For the text-containing cell, return its midpoint in [X, Y] coordinate format. 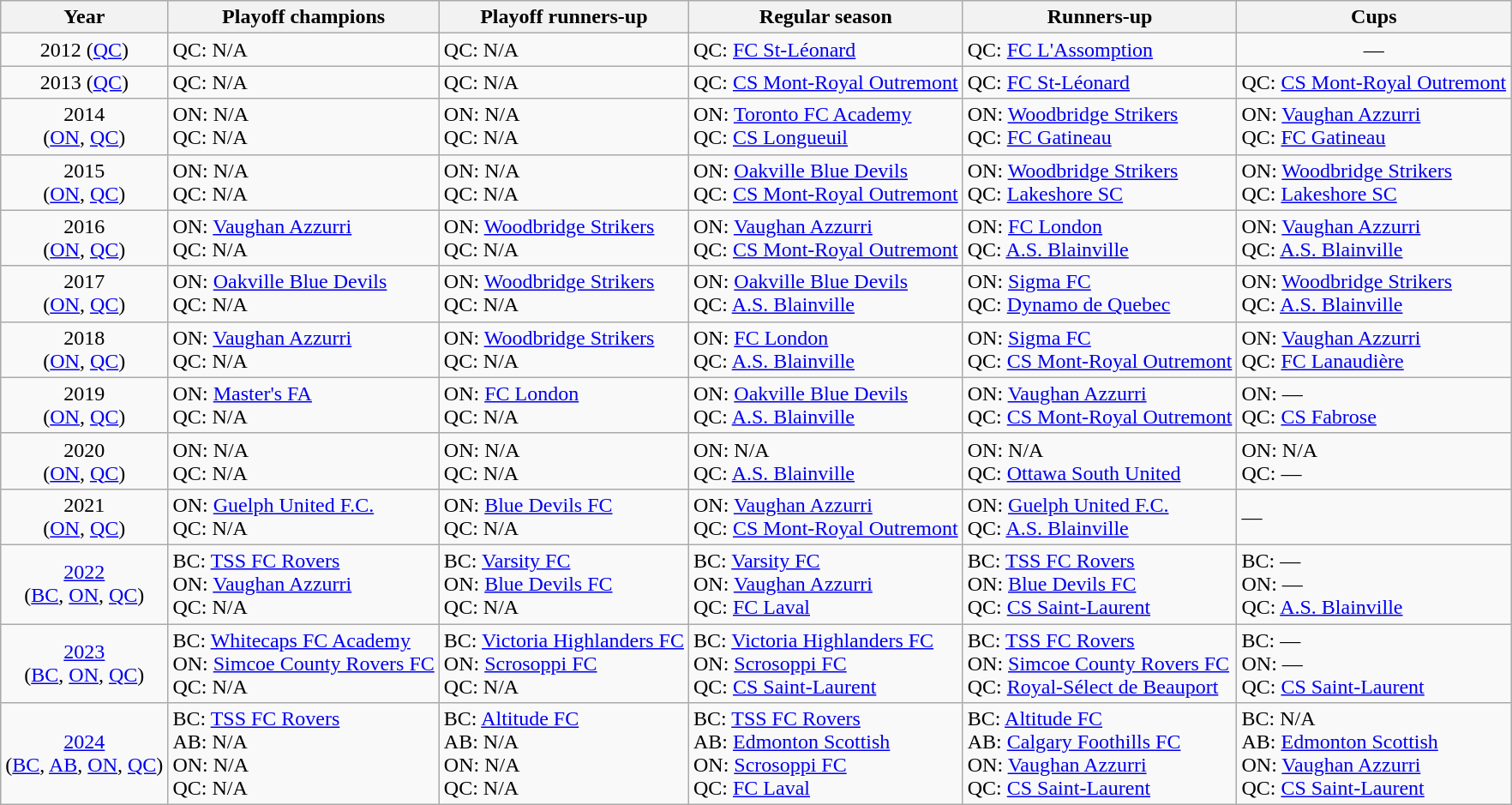
Playoff runners-up [564, 17]
2020(ON, QC) [84, 461]
2018(ON, QC) [84, 350]
BC: N/AAB: Edmonton ScottishON: Vaughan AzzurriQC: CS Saint-Laurent [1374, 754]
BC: Victoria Highlanders FCON: Scrosoppi FCQC: N/A [564, 664]
Regular season [825, 17]
BC: —ON: —QC: CS Saint-Laurent [1374, 664]
ON: N/AQC: A.S. Blainville [825, 461]
Year [84, 17]
Playoff champions [303, 17]
ON: Vaughan AzzurriQC: FC Lanaudière [1374, 350]
ON: Toronto FC AcademyQC: CS Longueuil [825, 127]
ON: Vaughan AzzurriQC: A.S. Blainville [1374, 238]
2024(BC, AB, ON, QC) [84, 754]
ON: FC LondonQC: N/A [564, 405]
BC: TSS FC RoversON: Vaughan AzzurriQC: N/A [303, 584]
2014(ON, QC) [84, 127]
ON: Vaughan AzzurriQC: FC Gatineau [1374, 127]
ON: N/AQC: Ottawa South United [1100, 461]
Cups [1374, 17]
BC: TSS FC RoversAB: Edmonton ScottishON: Scrosoppi FCQC: FC Laval [825, 754]
2023(BC, ON, QC) [84, 664]
ON: Oakville Blue DevilsQC: CS Mont-Royal Outremont [825, 182]
BC: —ON: —QC: A.S. Blainville [1374, 584]
BC: Whitecaps FC AcademyON: Simcoe County Rovers FCQC: N/A [303, 664]
QC: FC L'Assomption [1100, 50]
BC: TSS FC RoversAB: N/AON: N/AQC: N/A [303, 754]
BC: Varsity FCON: Vaughan AzzurriQC: FC Laval [825, 584]
2015(ON, QC) [84, 182]
BC: Altitude FCAB: Calgary Foothills FCON: Vaughan AzzurriQC: CS Saint-Laurent [1100, 754]
ON: Woodbridge StrikersQC: A.S. Blainville [1374, 293]
ON: Sigma FCQC: CS Mont-Royal Outremont [1100, 350]
ON: Guelph United F.C.QC: N/A [303, 516]
BC: Varsity FCON: Blue Devils FCQC: N/A [564, 584]
ON: Oakville Blue DevilsQC: N/A [303, 293]
BC: TSS FC RoversON: Simcoe County Rovers FCQC: Royal-Sélect de Beauport [1100, 664]
ON: Master's FAQC: N/A [303, 405]
2022(BC, ON, QC) [84, 584]
2017(ON, QC) [84, 293]
BC: Altitude FCAB: N/AON: N/AQC: N/A [564, 754]
ON: —QC: CS Fabrose [1374, 405]
2019(ON, QC) [84, 405]
ON: Guelph United F.C.QC: A.S. Blainville [1100, 516]
2016(ON, QC) [84, 238]
2021(ON, QC) [84, 516]
ON: Woodbridge StrikersQC: FC Gatineau [1100, 127]
ON: N/AQC: — [1374, 461]
Runners-up [1100, 17]
BC: Victoria Highlanders FCON: Scrosoppi FCQC: CS Saint-Laurent [825, 664]
BC: TSS FC RoversON: Blue Devils FCQC: CS Saint-Laurent [1100, 584]
ON: Sigma FCQC: Dynamo de Quebec [1100, 293]
2012 (QC) [84, 50]
ON: Blue Devils FCQC: N/A [564, 516]
2013 (QC) [84, 82]
